Scan for the cell matching the given text and deliver its [x, y] coordinate at center. 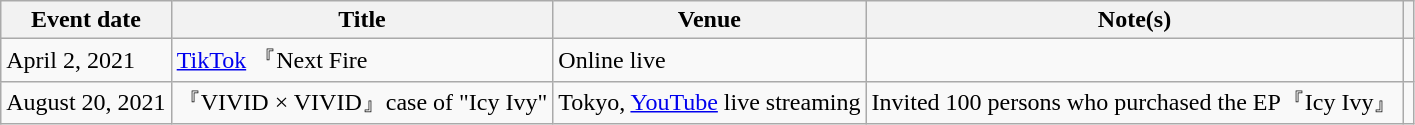
August 20, 2021 [86, 102]
Online live [710, 60]
Tokyo, YouTube live streaming [710, 102]
Invited 100 persons who purchased the EP『Icy Ivy』 [1134, 102]
TikTok 『Next Fire [362, 60]
Note(s) [1134, 20]
Title [362, 20]
『VIVID × VIVID』case of "Icy Ivy" [362, 102]
Venue [710, 20]
Event date [86, 20]
April 2, 2021 [86, 60]
